Scan for the cell matching the given text and deliver its [x, y] coordinate at center. 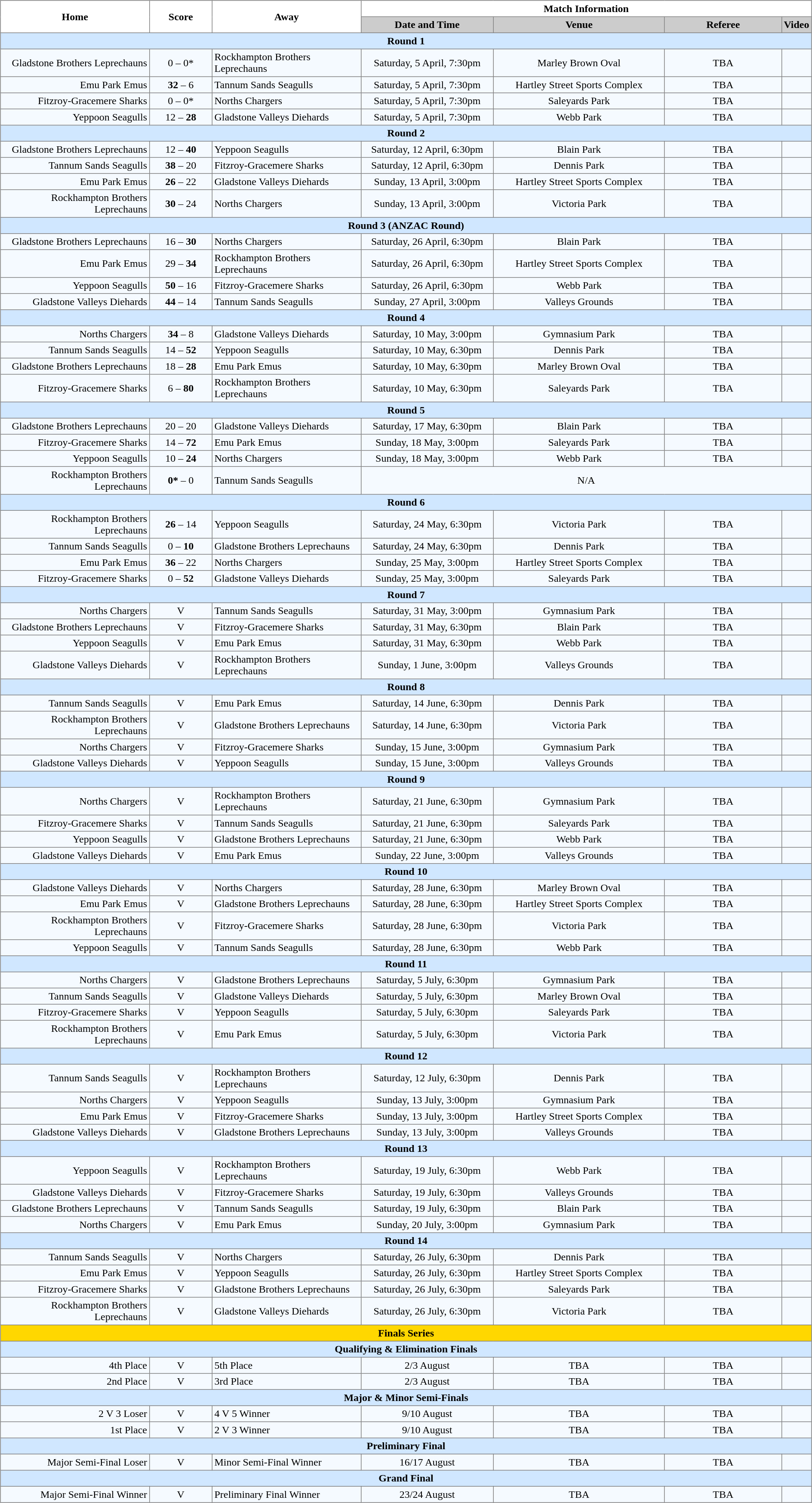
34 – 8 [181, 334]
Major Semi-Final Loser [75, 1462]
4th Place [75, 1365]
Match Information [586, 9]
Round 1 [406, 41]
Round 4 [406, 318]
32 – 6 [181, 85]
Home [75, 16]
12 – 28 [181, 117]
Round 2 [406, 133]
0 – 10 [181, 546]
4 V 5 Winner [286, 1414]
14 – 52 [181, 350]
50 – 16 [181, 286]
0* – 0 [181, 480]
3rd Place [286, 1382]
26 – 22 [181, 182]
16 – 30 [181, 242]
Sunday, 20 July, 3:00pm [427, 1225]
Round 7 [406, 595]
6 – 80 [181, 388]
Video [797, 25]
0 – 52 [181, 579]
Date and Time [427, 25]
Round 10 [406, 872]
Sunday, 27 April, 3:00pm [427, 302]
1st Place [75, 1430]
Minor Semi-Final Winner [286, 1462]
Round 14 [406, 1241]
Sunday, 1 June, 3:00pm [427, 665]
23/24 August [427, 1494]
Saturday, 12 July, 6:30pm [427, 1078]
Round 5 [406, 410]
Preliminary Final Winner [286, 1494]
Major & Minor Semi-Finals [406, 1398]
Saturday, 31 May, 3:00pm [427, 611]
N/A [586, 480]
14 – 72 [181, 442]
Qualifying & Elimination Finals [406, 1349]
30 – 24 [181, 204]
29 – 34 [181, 263]
Major Semi-Final Winner [75, 1494]
Grand Final [406, 1478]
20 – 20 [181, 426]
Away [286, 16]
12 – 40 [181, 149]
Round 3 (ANZAC Round) [406, 225]
Referee [723, 25]
18 – 28 [181, 366]
36 – 22 [181, 562]
Round 12 [406, 1056]
Sunday, 22 June, 3:00pm [427, 855]
26 – 14 [181, 524]
Round 11 [406, 964]
10 – 24 [181, 459]
2nd Place [75, 1382]
2 V 3 Winner [286, 1430]
5th Place [286, 1365]
Finals Series [406, 1333]
Score [181, 16]
Saturday, 10 May, 3:00pm [427, 334]
Saturday, 17 May, 6:30pm [427, 426]
16/17 August [427, 1462]
38 – 20 [181, 166]
Venue [579, 25]
2 V 3 Loser [75, 1414]
Round 9 [406, 779]
Round 6 [406, 503]
Round 13 [406, 1148]
Round 8 [406, 687]
44 – 14 [181, 302]
Preliminary Final [406, 1446]
